From the cell containing the given text, extract its center point as [X, Y] coordinate. 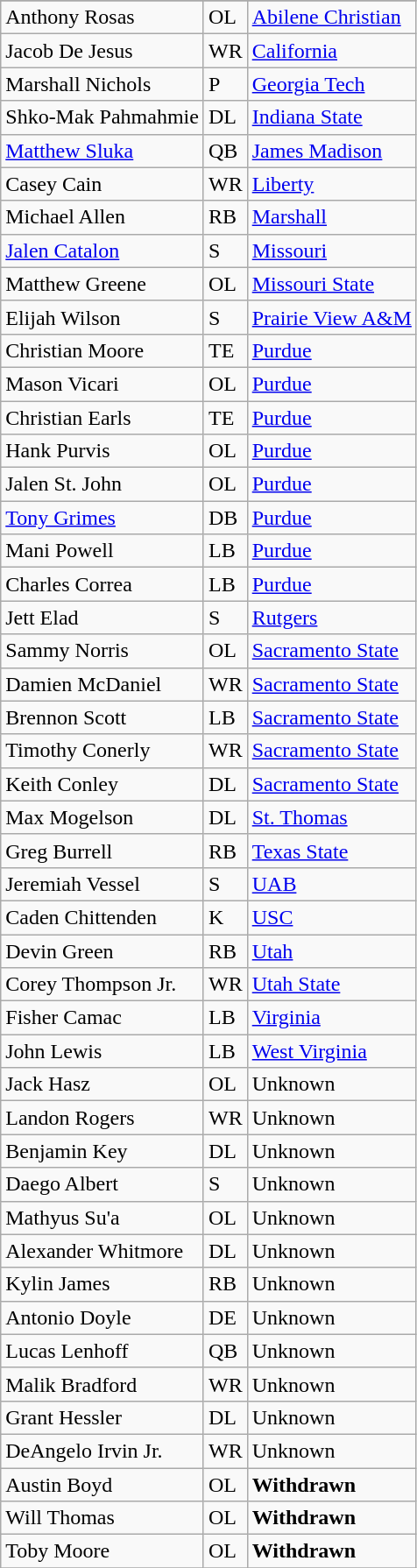
Christian Moore [102, 350]
Jett Elad [102, 618]
West Virginia [331, 1051]
Benjamin Key [102, 1151]
St. Thomas [331, 817]
Daego Albert [102, 1184]
Toby Moore [102, 1551]
Timothy Conerly [102, 751]
Anthony Rosas [102, 18]
Grant Hessler [102, 1417]
Fisher Camac [102, 1018]
Malik Bradford [102, 1384]
Mathyus Su'a [102, 1218]
Casey Cain [102, 184]
Will Thomas [102, 1518]
Indiana State [331, 117]
Elijah Wilson [102, 317]
K [225, 917]
Landon Rogers [102, 1118]
Michael Allen [102, 217]
Jalen Catalon [102, 251]
Keith Conley [102, 784]
DB [225, 518]
Jacob De Jesus [102, 51]
Missouri State [331, 284]
Marshall Nichols [102, 84]
Shko-Mak Pahmahmie [102, 117]
Liberty [331, 184]
Damien McDaniel [102, 684]
USC [331, 917]
Alexander Whitmore [102, 1251]
Austin Boyd [102, 1485]
Caden Chittenden [102, 917]
Lucas Lenhoff [102, 1351]
Brennon Scott [102, 717]
Matthew Greene [102, 284]
Mani Powell [102, 551]
California [331, 51]
DeAngelo Irvin Jr. [102, 1451]
James Madison [331, 151]
Abilene Christian [331, 18]
Jeremiah Vessel [102, 884]
Jalen St. John [102, 484]
Corey Thompson Jr. [102, 985]
Max Mogelson [102, 817]
Utah [331, 950]
John Lewis [102, 1051]
Virginia [331, 1018]
Devin Green [102, 950]
Charles Correa [102, 584]
Tony Grimes [102, 518]
Hank Purvis [102, 451]
Prairie View A&M [331, 317]
P [225, 84]
Marshall [331, 217]
Georgia Tech [331, 84]
Jack Hasz [102, 1084]
Mason Vicari [102, 384]
Sammy Norris [102, 651]
UAB [331, 884]
Greg Burrell [102, 851]
Utah State [331, 985]
Matthew Sluka [102, 151]
Kylin James [102, 1284]
Christian Earls [102, 418]
Antonio Doyle [102, 1317]
Rutgers [331, 618]
Missouri [331, 251]
DE [225, 1317]
Texas State [331, 851]
